From the cell containing the given text, extract its center point as [X, Y] coordinate. 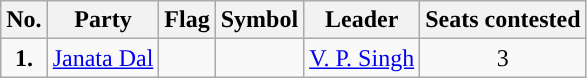
No. [24, 20]
Janata Dal [103, 58]
Flag [187, 20]
Symbol [259, 20]
Party [103, 20]
V. P. Singh [362, 58]
Leader [362, 20]
3 [503, 58]
Seats contested [503, 20]
1. [24, 58]
